Detect which cell encompasses the target text, then output its (x, y) center coordinate. 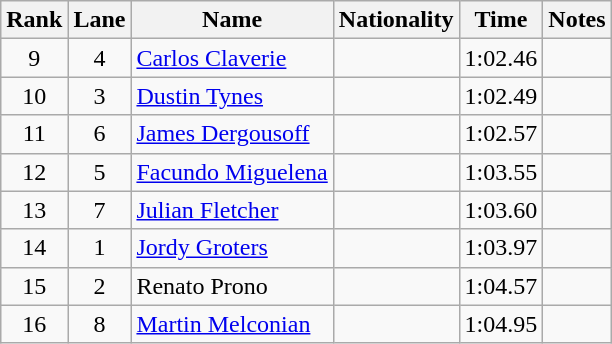
Nationality (396, 20)
1:03.55 (501, 172)
1:03.97 (501, 248)
5 (100, 172)
1:02.46 (501, 58)
Jordy Groters (232, 248)
7 (100, 210)
Facundo Miguelena (232, 172)
1:04.57 (501, 286)
14 (34, 248)
9 (34, 58)
6 (100, 134)
Lane (100, 20)
Renato Prono (232, 286)
Rank (34, 20)
Dustin Tynes (232, 96)
1 (100, 248)
Notes (577, 20)
8 (100, 324)
1:02.49 (501, 96)
Name (232, 20)
1:02.57 (501, 134)
1:03.60 (501, 210)
Julian Fletcher (232, 210)
13 (34, 210)
Carlos Claverie (232, 58)
4 (100, 58)
10 (34, 96)
3 (100, 96)
15 (34, 286)
1:04.95 (501, 324)
12 (34, 172)
2 (100, 286)
Martin Melconian (232, 324)
16 (34, 324)
James Dergousoff (232, 134)
11 (34, 134)
Time (501, 20)
